Capture the cell that displays the provided text and extract its [x, y] central coordinate. 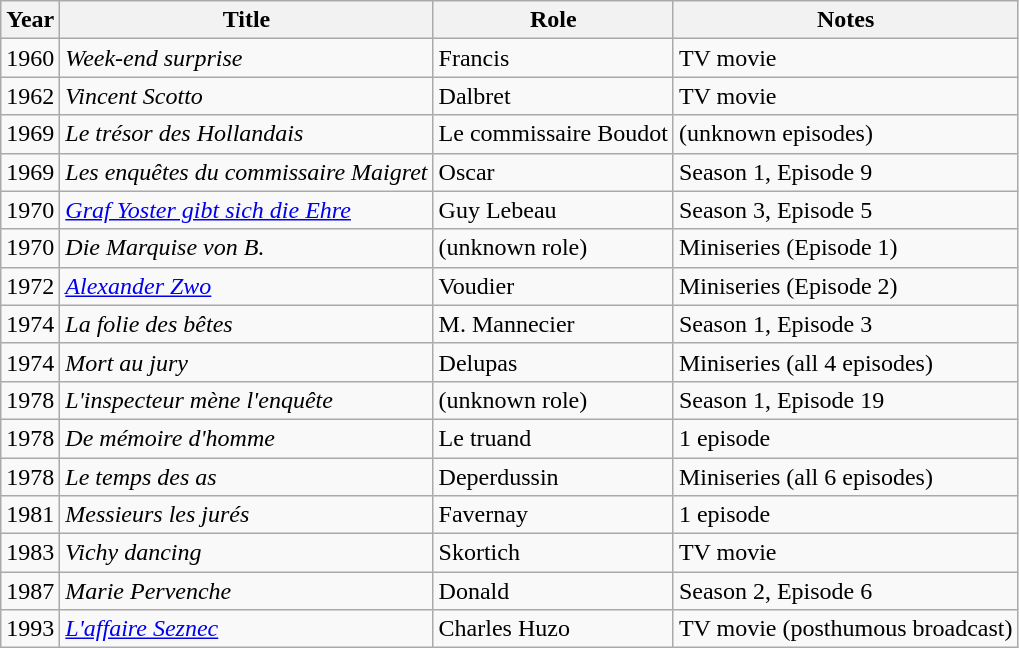
Year [30, 20]
Title [246, 20]
Role [553, 20]
Season 1, Episode 19 [846, 400]
Season 2, Episode 6 [846, 591]
De mémoire d'homme [246, 438]
Graf Yoster gibt sich die Ehre [246, 210]
Dalbret [553, 96]
L'affaire Seznec [246, 629]
Voudier [553, 286]
Oscar [553, 172]
La folie des bêtes [246, 324]
Guy Lebeau [553, 210]
Week-end surprise [246, 58]
1972 [30, 286]
Le trésor des Hollandais [246, 134]
Miniseries (all 4 episodes) [846, 362]
Donald [553, 591]
Mort au jury [246, 362]
Le commissaire Boudot [553, 134]
Le temps des as [246, 477]
1981 [30, 515]
Season 1, Episode 9 [846, 172]
Season 1, Episode 3 [846, 324]
(unknown episodes) [846, 134]
Miniseries (Episode 2) [846, 286]
TV movie (posthumous broadcast) [846, 629]
M. Mannecier [553, 324]
Notes [846, 20]
Delupas [553, 362]
Francis [553, 58]
1962 [30, 96]
Messieurs les jurés [246, 515]
Le truand [553, 438]
Les enquêtes du commissaire Maigret [246, 172]
1983 [30, 553]
Marie Pervenche [246, 591]
Miniseries (all 6 episodes) [846, 477]
Alexander Zwo [246, 286]
Vichy dancing [246, 553]
Skortich [553, 553]
Vincent Scotto [246, 96]
Favernay [553, 515]
Miniseries (Episode 1) [846, 248]
1960 [30, 58]
Die Marquise von B. [246, 248]
Season 3, Episode 5 [846, 210]
Charles Huzo [553, 629]
1993 [30, 629]
Deperdussin [553, 477]
1987 [30, 591]
L'inspecteur mène l'enquête [246, 400]
